Pinpoint the cell where the given text exists, returning its [X, Y] midpoint coordinate. 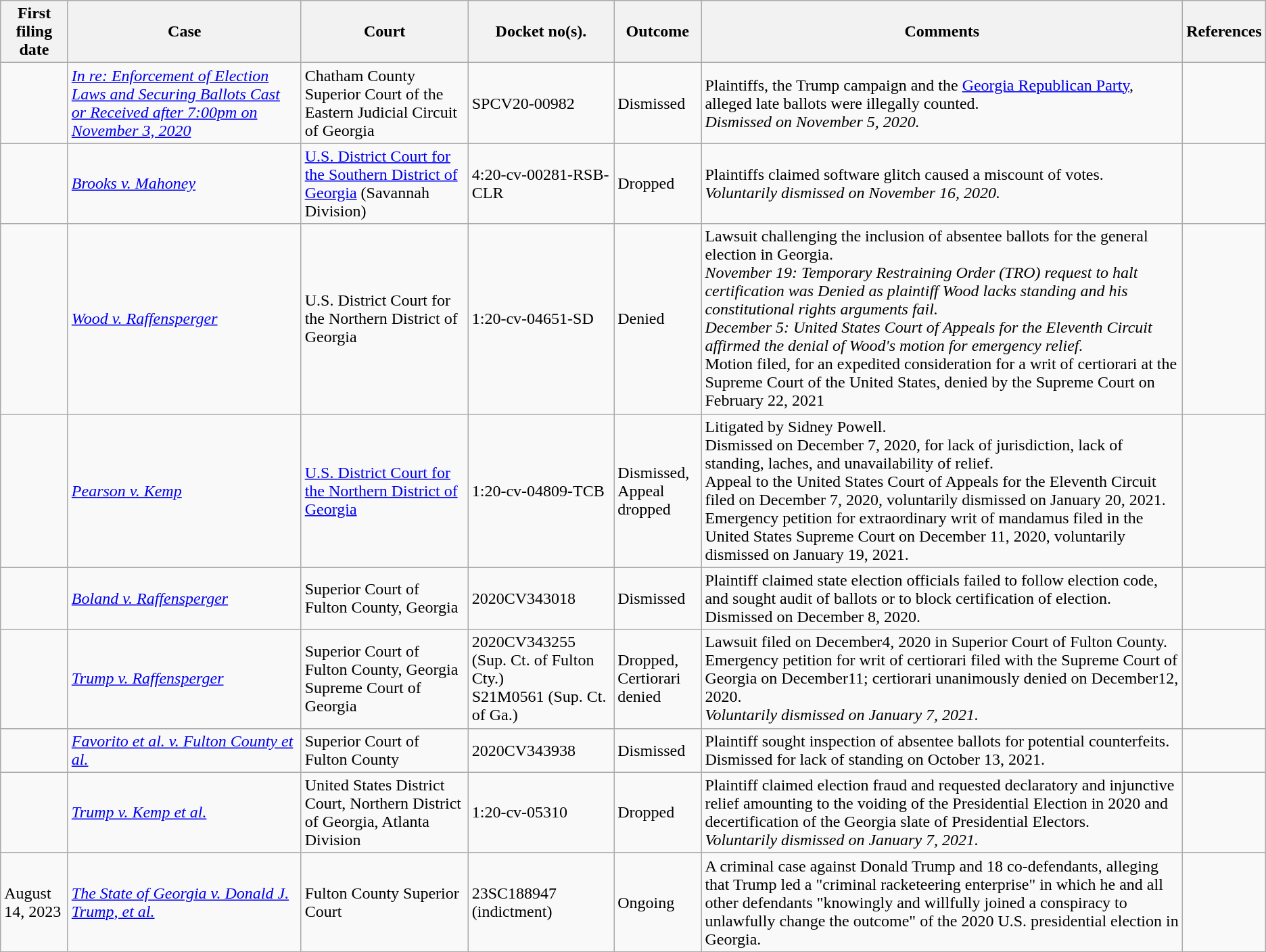
Pearson v. Kemp [184, 491]
U.S. District Court for the Southern District of Georgia (Savannah Division) [384, 184]
Superior Court of Fulton County, GeorgiaSupreme Court of Georgia [384, 679]
In re: Enforcement of Election Laws and Securing Ballots Cast or Received after 7:00pm on November 3, 2020 [184, 103]
Trump v. Raffensperger [184, 679]
Favorito et al. v. Fulton County et al. [184, 751]
Plaintiff sought inspection of absentee ballots for potential counterfeits. Dismissed for lack of standing on October 13, 2021. [942, 751]
Trump v. Kemp et al. [184, 813]
23SC188947 (indictment) [541, 902]
SPCV20-00982 [541, 103]
Ongoing [657, 902]
Outcome [657, 32]
The State of Georgia v. Donald J. Trump, et al. [184, 902]
Dropped,Certiorari denied [657, 679]
August 14, 2023 [34, 902]
Dismissed,Appeal dropped [657, 491]
Plaintiffs claimed software glitch caused a miscount of votes.Voluntarily dismissed on November 16, 2020. [942, 184]
Brooks v. Mahoney [184, 184]
References [1224, 32]
1:20-cv-04809-TCB [541, 491]
Denied [657, 319]
4:20-cv-00281-RSB-CLR [541, 184]
Court [384, 32]
2020CV343018 [541, 598]
First filing date [34, 32]
Comments [942, 32]
1:20-cv-04651-SD [541, 319]
Docket no(s). [541, 32]
2020CV343255 (Sup. Ct. of Fulton Cty.)S21M0561 (Sup. Ct. of Ga.) [541, 679]
Plaintiffs, the Trump campaign and the Georgia Republican Party, alleged late ballots were illegally counted.Dismissed on November 5, 2020. [942, 103]
Superior Court of Fulton County [384, 751]
Boland v. Raffensperger [184, 598]
Chatham County Superior Court of the Eastern Judicial Circuit of Georgia [384, 103]
Case [184, 32]
Superior Court of Fulton County, Georgia [384, 598]
2020CV343938 [541, 751]
United States District Court, Northern District of Georgia, Atlanta Division [384, 813]
Wood v. Raffensperger [184, 319]
Fulton County Superior Court [384, 902]
1:20-cv-05310 [541, 813]
